Provide the [x, y] coordinate of the cell's center where the given text is located.  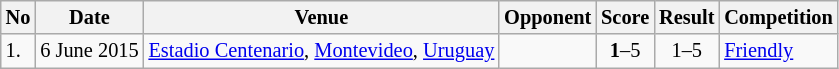
Competition [778, 17]
1. [18, 51]
Opponent [548, 17]
6 June 2015 [89, 51]
Score [625, 17]
Date [89, 17]
Venue [322, 17]
Estadio Centenario, Montevideo, Uruguay [322, 51]
No [18, 17]
Friendly [778, 51]
Result [686, 17]
